Extract the [x, y] coordinate from the center of the cell holding the provided text.  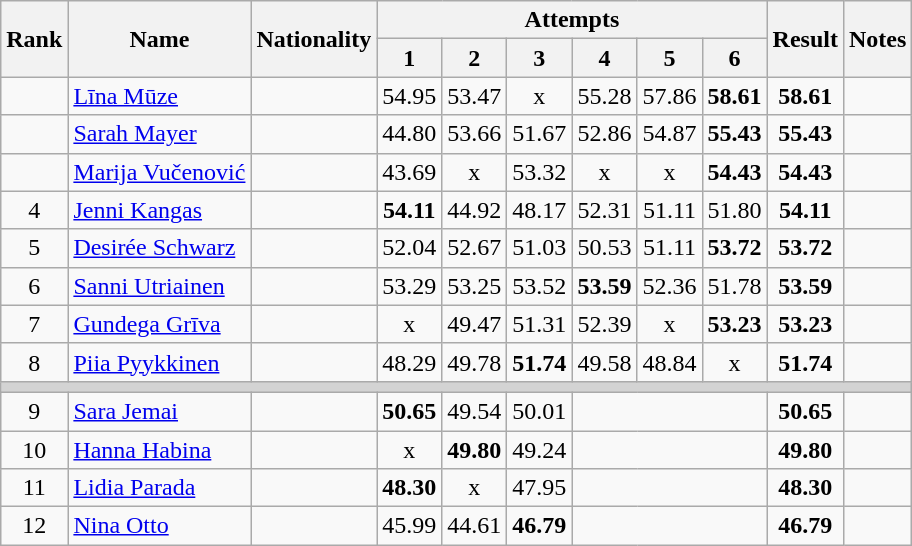
Sanni Utriainen [160, 286]
Sara Jemai [160, 411]
44.92 [474, 210]
52.67 [474, 248]
53.29 [410, 286]
44.61 [474, 526]
Desirée Schwarz [160, 248]
52.36 [670, 286]
48.29 [410, 362]
Result [805, 39]
2 [474, 58]
52.31 [604, 210]
44.80 [410, 134]
53.32 [540, 172]
51.31 [540, 324]
51.80 [734, 210]
3 [540, 58]
54.95 [410, 96]
8 [34, 362]
51.67 [540, 134]
Rank [34, 39]
Attempts [572, 20]
1 [410, 58]
48.17 [540, 210]
53.47 [474, 96]
Piia Pyykkinen [160, 362]
9 [34, 411]
50.01 [540, 411]
53.25 [474, 286]
49.54 [474, 411]
Notes [877, 39]
52.04 [410, 248]
47.95 [540, 488]
Marija Vučenović [160, 172]
49.78 [474, 362]
45.99 [410, 526]
Jenni Kangas [160, 210]
52.39 [604, 324]
10 [34, 449]
Līna Mūze [160, 96]
49.24 [540, 449]
Name [160, 39]
Hanna Habina [160, 449]
48.84 [670, 362]
Sarah Mayer [160, 134]
54.87 [670, 134]
12 [34, 526]
55.28 [604, 96]
43.69 [410, 172]
Gundega Grīva [160, 324]
49.47 [474, 324]
51.03 [540, 248]
49.58 [604, 362]
Lidia Parada [160, 488]
11 [34, 488]
52.86 [604, 134]
50.53 [604, 248]
Nationality [314, 39]
51.78 [734, 286]
57.86 [670, 96]
Nina Otto [160, 526]
53.66 [474, 134]
7 [34, 324]
53.52 [540, 286]
